Pinpoint the cell where the given text exists, returning its [x, y] midpoint coordinate. 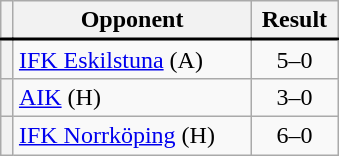
5–0 [295, 60]
Opponent [132, 20]
IFK Eskilstuna (A) [132, 60]
IFK Norrköping (H) [132, 135]
Result [295, 20]
3–0 [295, 97]
6–0 [295, 135]
AIK (H) [132, 97]
